For the text-containing cell, return its midpoint in (x, y) coordinate format. 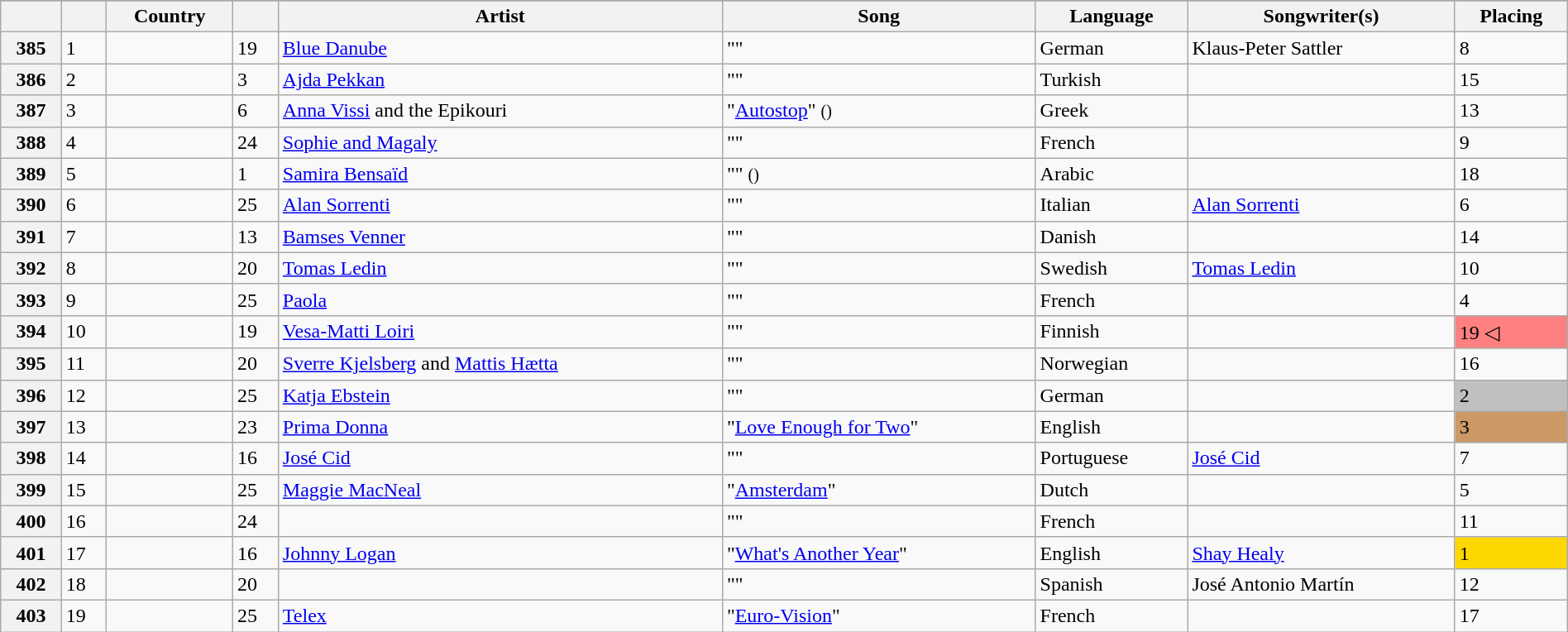
Katja Ebstein (500, 395)
Portuguese (1111, 458)
Country (170, 17)
388 (31, 142)
Finnish (1111, 332)
386 (31, 79)
Ajda Pekkan (500, 79)
Samira Bensaïd (500, 174)
"Euro-Vision" (878, 615)
400 (31, 521)
397 (31, 427)
401 (31, 553)
Maggie MacNeal (500, 490)
"Love Enough for Two" (878, 427)
Swedish (1111, 268)
Klaus-Peter Sattler (1322, 48)
Prima Donna (500, 427)
392 (31, 268)
Songwriter(s) (1322, 17)
Arabic (1111, 174)
Norwegian (1111, 364)
390 (31, 205)
Greek (1111, 111)
"Amsterdam" (878, 490)
394 (31, 332)
Song (878, 17)
391 (31, 237)
389 (31, 174)
395 (31, 364)
402 (31, 584)
Danish (1111, 237)
Bamses Venner (500, 237)
Anna Vissi and the Epikouri (500, 111)
Paola (500, 299)
Sverre Kjelsberg and Mattis Hætta (500, 364)
José Antonio Martín (1322, 584)
385 (31, 48)
Vesa-Matti Loiri (500, 332)
Language (1111, 17)
Johnny Logan (500, 553)
387 (31, 111)
Shay Healy (1322, 553)
Telex (500, 615)
396 (31, 395)
403 (31, 615)
Sophie and Magaly (500, 142)
Italian (1111, 205)
Placing (1511, 17)
23 (256, 427)
"" () (878, 174)
399 (31, 490)
Turkish (1111, 79)
Blue Danube (500, 48)
Spanish (1111, 584)
"Autostop" () (878, 111)
393 (31, 299)
398 (31, 458)
"What's Another Year" (878, 553)
Artist (500, 17)
19 ◁ (1511, 332)
Dutch (1111, 490)
